Detect which cell encompasses the target text, then output its (X, Y) center coordinate. 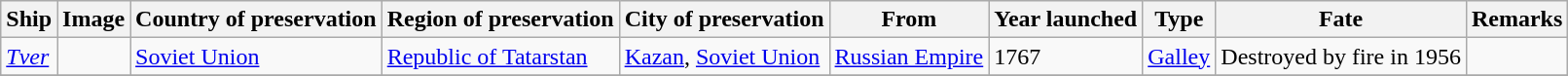
Soviet Union (257, 57)
Remarks (1516, 19)
Image (93, 19)
Ship (29, 19)
1767 (1066, 57)
From (909, 19)
Destroyed by fire in 1956 (1341, 57)
Type (1180, 19)
Country of preservation (257, 19)
City of preservation (724, 19)
Fate (1341, 19)
Republic of Tatarstan (500, 57)
Year launched (1066, 19)
Region of preservation (500, 19)
Tver (29, 57)
Kazan, Soviet Union (724, 57)
Russian Empire (909, 57)
Galley (1180, 57)
